Extract the [X, Y] coordinate from the center of the cell holding the provided text.  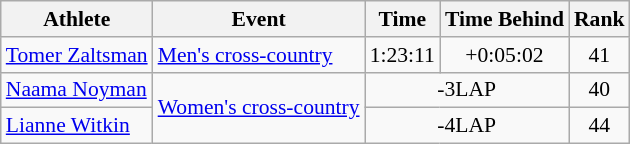
44 [600, 126]
40 [600, 90]
+0:05:02 [504, 55]
Event [259, 19]
Tomer Zaltsman [77, 55]
Lianne Witkin [77, 126]
41 [600, 55]
Women's cross-country [259, 108]
-3LAP [467, 90]
Rank [600, 19]
Naama Noyman [77, 90]
1:23:11 [402, 55]
Time Behind [504, 19]
Athlete [77, 19]
-4LAP [467, 126]
Men's cross-country [259, 55]
Time [402, 19]
